Scan for the cell matching the given text and deliver its [x, y] coordinate at center. 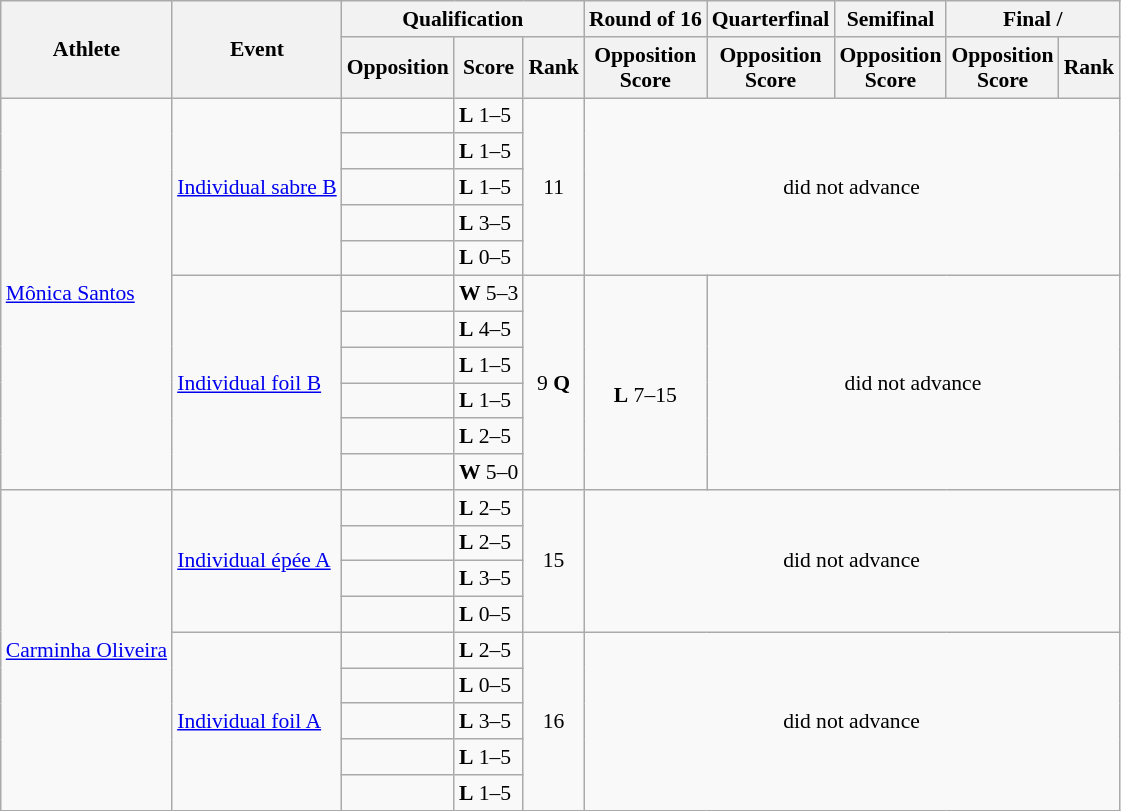
Carminha Oliveira [86, 650]
9 Q [554, 383]
Athlete [86, 50]
Score [488, 68]
Semifinal [890, 19]
15 [554, 561]
Event [257, 50]
L 7–15 [646, 383]
Final / [1032, 19]
11 [554, 187]
Individual foil B [257, 383]
Round of 16 [646, 19]
W 5–3 [488, 294]
Mônica Santos [86, 294]
Individual foil A [257, 721]
L 4–5 [488, 330]
W 5–0 [488, 472]
Qualification [463, 19]
16 [554, 721]
Individual sabre B [257, 187]
Individual épée A [257, 561]
Opposition [398, 68]
Quarterfinal [771, 19]
